Capture the cell that displays the provided text and extract its [x, y] central coordinate. 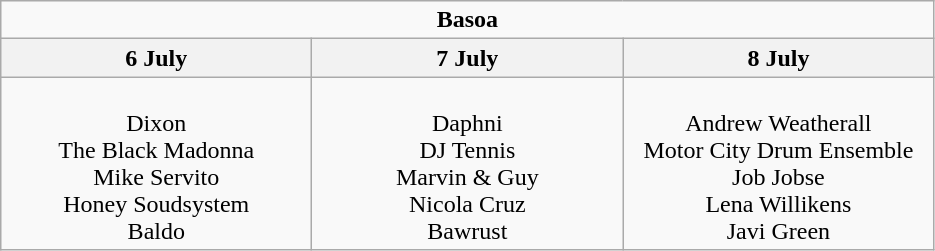
Dixon The Black Madonna Mike Servito Honey Soudsystem Baldo [156, 164]
8 July [778, 58]
7 July [468, 58]
Andrew Weatherall Motor City Drum Ensemble Job Jobse Lena Willikens Javi Green [778, 164]
6 July [156, 58]
Basoa [468, 20]
Daphni DJ Tennis Marvin & Guy Nicola Cruz Bawrust [468, 164]
